For the text-containing cell, return its midpoint in [X, Y] coordinate format. 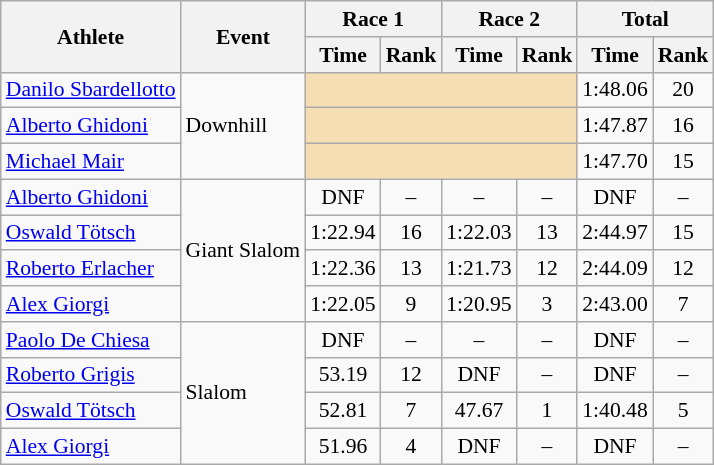
2:43.00 [614, 304]
1:47.87 [614, 126]
Paolo De Chiesa [91, 340]
1 [548, 411]
1:22.94 [342, 233]
1:22.05 [342, 304]
2:44.97 [614, 233]
Downhill [244, 126]
1:48.06 [614, 90]
Race 1 [373, 19]
53.19 [342, 375]
1:22.03 [478, 233]
Total [645, 19]
1:20.95 [478, 304]
51.96 [342, 447]
2:44.09 [614, 269]
Giant Slalom [244, 250]
Slalom [244, 393]
4 [412, 447]
5 [684, 411]
Athlete [91, 36]
Danilo Sbardellotto [91, 90]
1:21.73 [478, 269]
1:40.48 [614, 411]
1:22.36 [342, 269]
3 [548, 304]
1:47.70 [614, 162]
47.67 [478, 411]
20 [684, 90]
Roberto Grigis [91, 375]
Michael Mair [91, 162]
Race 2 [509, 19]
Event [244, 36]
52.81 [342, 411]
9 [412, 304]
Roberto Erlacher [91, 269]
